Output the [X, Y] coordinate of the center of the cell containing the given text.  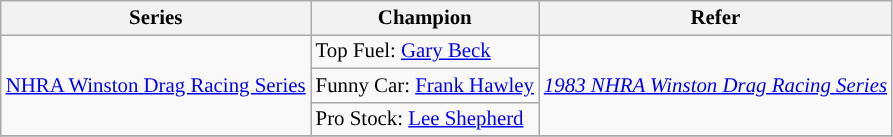
Funny Car: Frank Hawley [425, 85]
1983 NHRA Winston Drag Racing Series [716, 85]
Champion [425, 18]
Series [156, 18]
Top Fuel: Gary Beck [425, 51]
Pro Stock: Lee Shepherd [425, 119]
Refer [716, 18]
NHRA Winston Drag Racing Series [156, 85]
